Find where the given text appears and provide that cell's center as (x, y) coordinate. 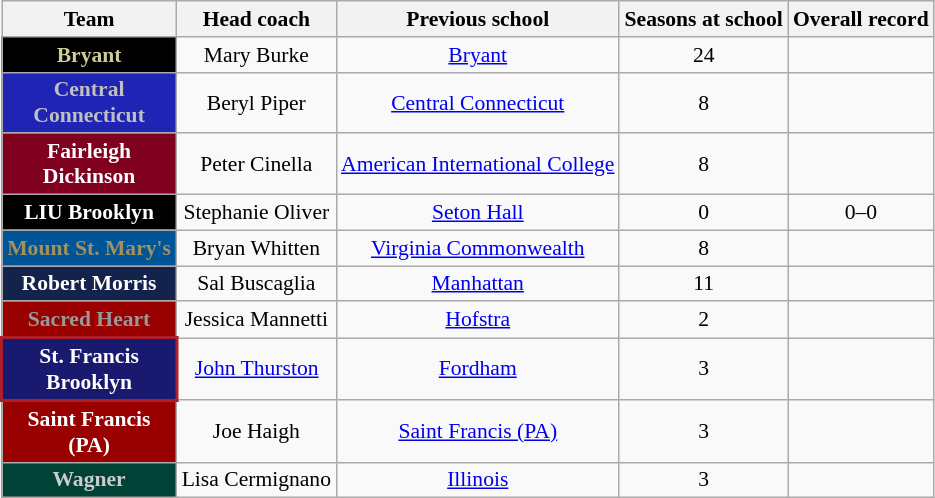
Previous school (478, 19)
Sal Buscaglia (256, 284)
Head coach (256, 19)
Beryl Piper (256, 102)
Fordham (478, 370)
Team (90, 19)
Jessica Mannetti (256, 320)
Seton Hall (478, 213)
11 (703, 284)
Stephanie Oliver (256, 213)
LIU Brooklyn (90, 213)
Overall record (861, 19)
Bryan Whitten (256, 248)
2 (703, 320)
John Thurston (256, 370)
Sacred Heart (90, 320)
0–0 (861, 213)
Seasons at school (703, 19)
0 (703, 213)
Peter Cinella (256, 164)
Wagner (90, 480)
24 (703, 55)
Mount St. Mary's (90, 248)
Manhattan (478, 284)
Mary Burke (256, 55)
Illinois (478, 480)
Fairleigh Dickinson (90, 164)
American International College (478, 164)
St. Francis Brooklyn (90, 370)
Robert Morris (90, 284)
Hofstra (478, 320)
Virginia Commonwealth (478, 248)
Lisa Cermignano (256, 480)
Joe Haigh (256, 432)
